Find where the given text appears and provide that cell's center as (x, y) coordinate. 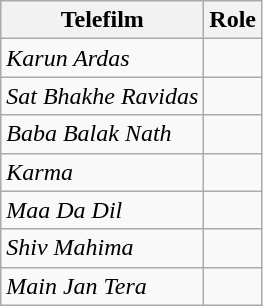
Telefilm (102, 20)
Shiv Mahima (102, 248)
Karma (102, 172)
Karun Ardas (102, 58)
Baba Balak Nath (102, 134)
Maa Da Dil (102, 210)
Role (233, 20)
Sat Bhakhe Ravidas (102, 96)
Main Jan Tera (102, 286)
